Detect which cell encompasses the target text, then output its [X, Y] center coordinate. 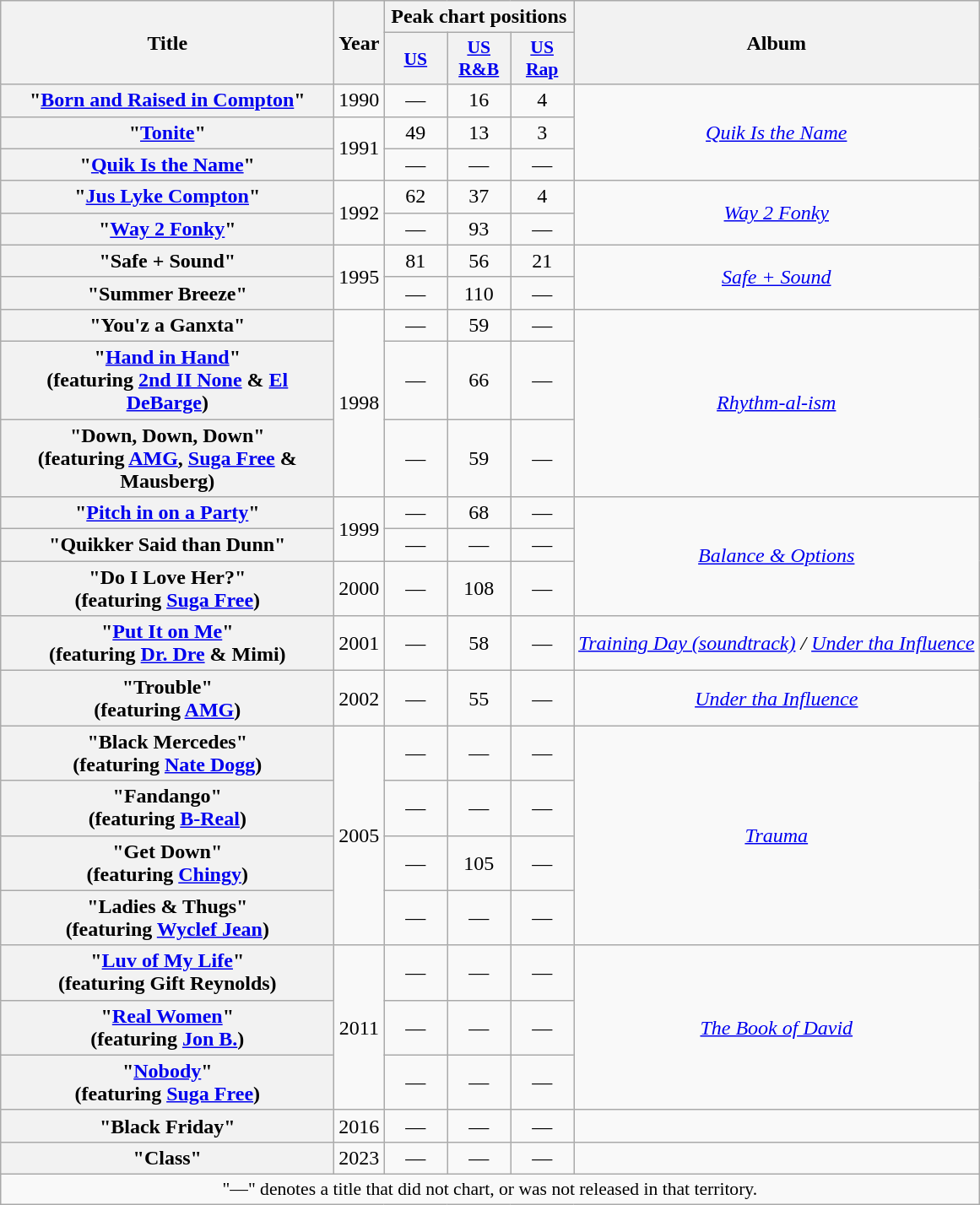
"Do I Love Her?" (featuring Suga Free) [167, 589]
"Put It on Me" (featuring Dr. Dre & Mimi) [167, 643]
"Trouble" (featuring AMG) [167, 699]
"Real Women" (featuring Jon B.) [167, 1028]
Year [360, 42]
"Hand in Hand" (featuring 2nd II None & El DeBarge) [167, 380]
"Black Friday" [167, 1126]
USR&B [479, 59]
Trauma [777, 835]
The Book of David [777, 1028]
56 [479, 261]
58 [479, 643]
Peak chart positions [479, 17]
"Ladies & Thugs" (featuring Wyclef Jean) [167, 918]
110 [479, 293]
2011 [360, 1028]
"Quikker Said than Dunn" [167, 545]
Balance & Options [777, 557]
"Quik Is the Name" [167, 165]
1990 [360, 100]
"Fandango" (featuring B-Real) [167, 808]
1995 [360, 277]
1998 [360, 403]
"Get Down" (featuring Chingy) [167, 862]
"You'z a Ganxta" [167, 325]
"Black Mercedes" (featuring Nate Dogg) [167, 753]
Way 2 Fonky [777, 213]
2000 [360, 589]
81 [415, 261]
"Way 2 Fonky" [167, 229]
108 [479, 589]
2023 [360, 1158]
"Down, Down, Down" (featuring AMG, Suga Free & Mausberg) [167, 457]
2016 [360, 1126]
"—" denotes a title that did not chart, or was not released in that territory. [490, 1189]
37 [479, 197]
"Luv of My Life" (featuring Gift Reynolds) [167, 972]
"Tonite" [167, 132]
"Summer Breeze" [167, 293]
1999 [360, 529]
USRap [542, 59]
"Pitch in on a Party" [167, 513]
62 [415, 197]
Training Day (soundtrack) / Under tha Influence [777, 643]
105 [479, 862]
13 [479, 132]
Under tha Influence [777, 699]
Quik Is the Name [777, 132]
"Safe + Sound" [167, 261]
21 [542, 261]
Title [167, 42]
55 [479, 699]
16 [479, 100]
2002 [360, 699]
Album [777, 42]
Safe + Sound [777, 277]
"Jus Lyke Compton" [167, 197]
93 [479, 229]
2001 [360, 643]
"Born and Raised in Compton" [167, 100]
US [415, 59]
1992 [360, 213]
66 [479, 380]
"Class" [167, 1158]
"Nobody" (featuring Suga Free) [167, 1082]
3 [542, 132]
49 [415, 132]
2005 [360, 835]
1991 [360, 149]
Rhythm-al-ism [777, 403]
68 [479, 513]
